Find where the given text appears and provide that cell's center as [x, y] coordinate. 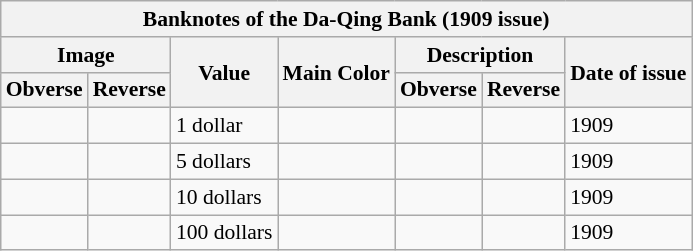
Description [480, 55]
Image [86, 55]
Value [224, 72]
Banknotes of the Da-Qing Bank (1909 issue) [346, 19]
Date of issue [628, 72]
5 dollars [224, 162]
10 dollars [224, 197]
100 dollars [224, 233]
Main Color [336, 72]
1 dollar [224, 126]
